Extract the [x, y] coordinate from the center of the cell holding the provided text.  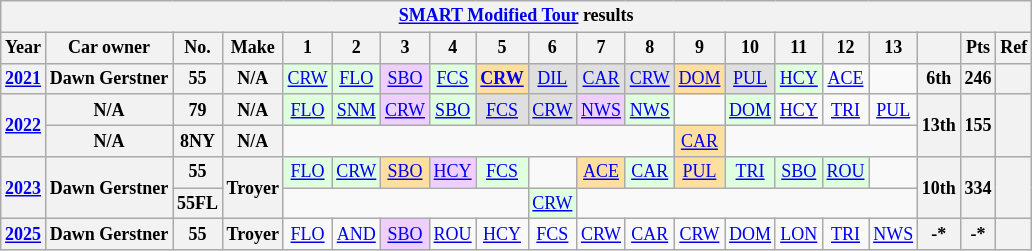
2023 [24, 188]
Car owner [108, 48]
AND [356, 234]
Pts [978, 48]
5 [502, 48]
Ref [1014, 48]
10 [750, 48]
13th [940, 125]
11 [798, 48]
SNM [356, 110]
4 [452, 48]
2021 [24, 78]
155 [978, 125]
LON [798, 234]
334 [978, 188]
2025 [24, 234]
9 [700, 48]
3 [406, 48]
Year [24, 48]
SMART Modified Tour results [516, 16]
No. [198, 48]
10th [940, 188]
Make [252, 48]
6th [940, 78]
2022 [24, 125]
DIL [552, 78]
6 [552, 48]
79 [198, 110]
12 [846, 48]
2 [356, 48]
13 [894, 48]
8NY [198, 140]
8 [650, 48]
55FL [198, 204]
1 [308, 48]
246 [978, 78]
7 [602, 48]
